Return the [X, Y] coordinate for the center point of the cell that contains the specified text.  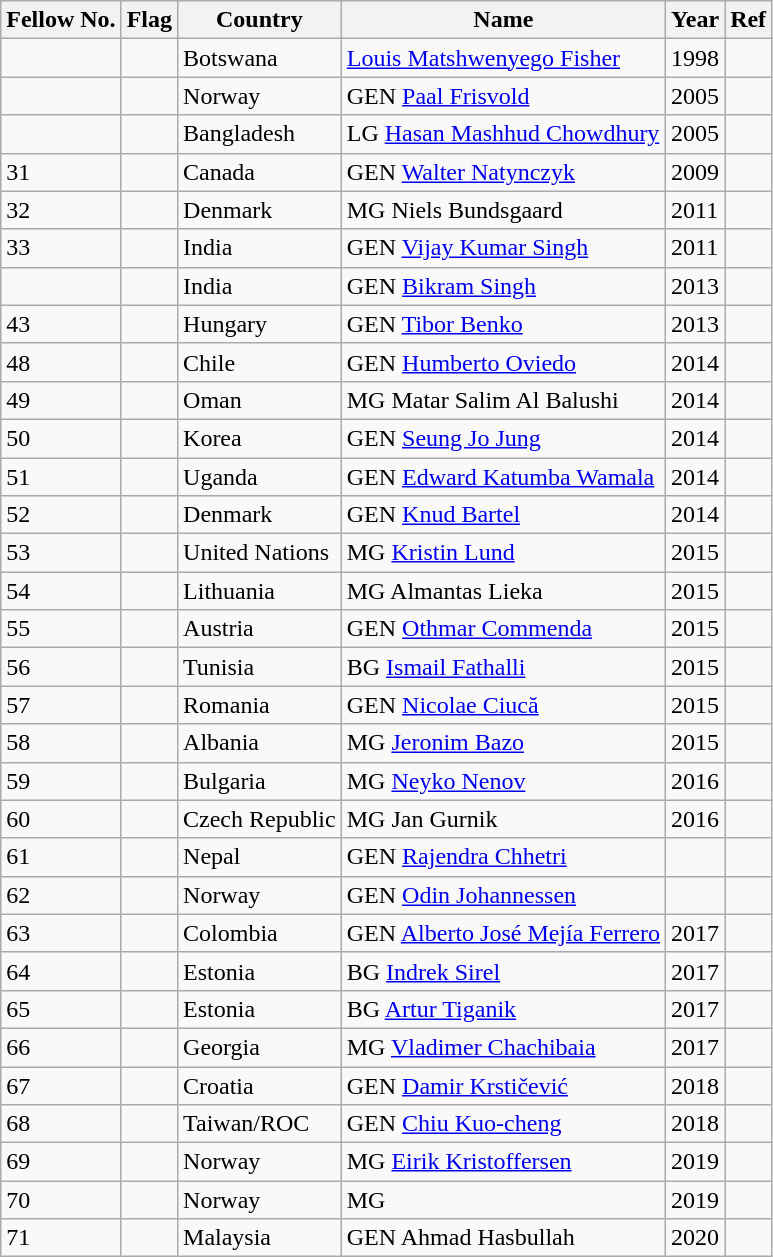
GEN Nicolae Ciucă [503, 705]
GEN Othmar Commenda [503, 629]
United Nations [260, 553]
58 [61, 743]
Year [696, 20]
67 [61, 1085]
50 [61, 438]
Bulgaria [260, 781]
Malaysia [260, 1238]
31 [61, 172]
Romania [260, 705]
Albania [260, 743]
Uganda [260, 477]
61 [61, 857]
52 [61, 515]
Bangladesh [260, 134]
57 [61, 705]
63 [61, 933]
LG Hasan Mashhud Chowdhury [503, 134]
GEN Damir Krstičević [503, 1085]
69 [61, 1162]
GEN Humberto Oviedo [503, 362]
MG Matar Salim Al Balushi [503, 400]
GEN Tibor Benko [503, 324]
GEN Odin Johannessen [503, 895]
BG Indrek Sirel [503, 971]
56 [61, 667]
60 [61, 819]
65 [61, 1009]
70 [61, 1200]
GEN Alberto José Mejía Ferrero [503, 933]
GEN Vijay Kumar Singh [503, 248]
GEN Walter Natynczyk [503, 172]
Chile [260, 362]
Canada [260, 172]
GEN Edward Katumba Wamala [503, 477]
59 [61, 781]
Tunisia [260, 667]
MG Eirik Kristoffersen [503, 1162]
BG Ismail Fathalli [503, 667]
Croatia [260, 1085]
33 [61, 248]
MG Almantas Lieka [503, 591]
Botswana [260, 58]
GEN Rajendra Chhetri [503, 857]
2020 [696, 1238]
68 [61, 1124]
Louis Matshwenyego Fisher [503, 58]
Colombia [260, 933]
GEN Seung Jo Jung [503, 438]
Nepal [260, 857]
Oman [260, 400]
Taiwan/ROC [260, 1124]
71 [61, 1238]
MG Jan Gurnik [503, 819]
54 [61, 591]
BG Artur Tiganik [503, 1009]
2009 [696, 172]
1998 [696, 58]
MG Neyko Nenov [503, 781]
Fellow No. [61, 20]
MG [503, 1200]
51 [61, 477]
32 [61, 210]
55 [61, 629]
Name [503, 20]
GEN Chiu Kuo-cheng [503, 1124]
48 [61, 362]
GEN Ahmad Hasbullah [503, 1238]
GEN Paal Frisvold [503, 96]
Hungary [260, 324]
GEN Bikram Singh [503, 286]
Flag [149, 20]
Ref [748, 20]
53 [61, 553]
MG Vladimer Chachibaia [503, 1047]
MG Niels Bundsgaard [503, 210]
Country [260, 20]
MG Kristin Lund [503, 553]
GEN Knud Bartel [503, 515]
64 [61, 971]
62 [61, 895]
Georgia [260, 1047]
Czech Republic [260, 819]
MG Jeronim Bazo [503, 743]
Korea [260, 438]
Austria [260, 629]
49 [61, 400]
43 [61, 324]
66 [61, 1047]
Lithuania [260, 591]
